Scan for the cell matching the given text and deliver its (X, Y) coordinate at center. 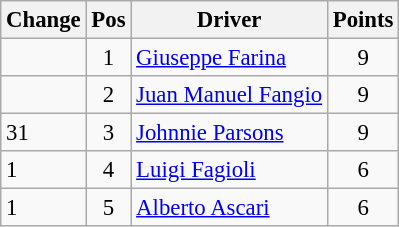
Johnnie Parsons (230, 133)
4 (108, 170)
Alberto Ascari (230, 208)
Juan Manuel Fangio (230, 95)
Change (44, 20)
Driver (230, 20)
Giuseppe Farina (230, 58)
31 (44, 133)
Points (362, 20)
Luigi Fagioli (230, 170)
2 (108, 95)
3 (108, 133)
Pos (108, 20)
5 (108, 208)
